Search for the cell housing the specified text and yield its (X, Y) center coordinate. 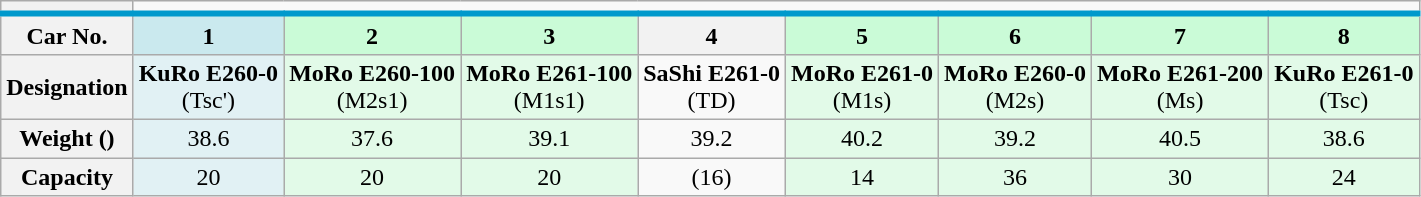
Capacity (67, 177)
24 (1344, 177)
5 (862, 34)
MoRo E261-100(M1s1) (550, 86)
40.2 (862, 138)
Car No. (67, 34)
MoRo E260-0(M2s) (1016, 86)
30 (1180, 177)
2 (372, 34)
SaShi E261-0(TD) (712, 86)
39.1 (550, 138)
36 (1016, 177)
37.6 (372, 138)
Weight () (67, 138)
14 (862, 177)
MoRo E261-200(Ms) (1180, 86)
6 (1016, 34)
(16) (712, 177)
KuRo E260-0(Tsc') (208, 86)
MoRo E261-0(M1s) (862, 86)
8 (1344, 34)
1 (208, 34)
4 (712, 34)
40.5 (1180, 138)
7 (1180, 34)
Designation (67, 86)
KuRo E261-0(Tsc) (1344, 86)
3 (550, 34)
MoRo E260-100(M2s1) (372, 86)
